Search for the cell housing the specified text and yield its (X, Y) center coordinate. 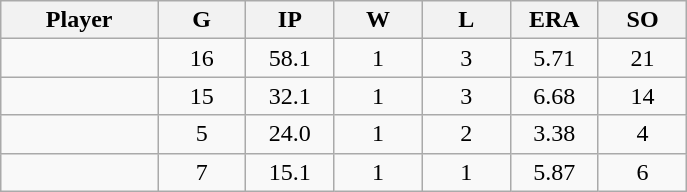
3.38 (554, 134)
16 (202, 58)
IP (290, 20)
6 (642, 172)
15.1 (290, 172)
7 (202, 172)
4 (642, 134)
Player (80, 20)
14 (642, 96)
W (378, 20)
ERA (554, 20)
6.68 (554, 96)
58.1 (290, 58)
32.1 (290, 96)
2 (466, 134)
G (202, 20)
5 (202, 134)
SO (642, 20)
5.71 (554, 58)
21 (642, 58)
L (466, 20)
24.0 (290, 134)
15 (202, 96)
5.87 (554, 172)
